From the cell containing the given text, extract its center point as (X, Y) coordinate. 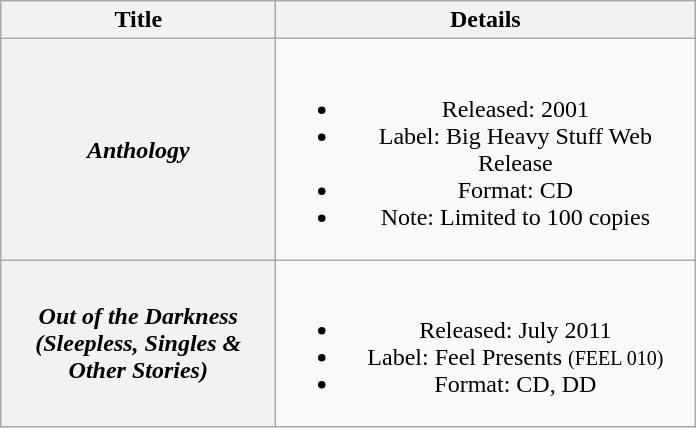
Title (138, 20)
Released: 2001Label: Big Heavy Stuff Web ReleaseFormat: CDNote: Limited to 100 copies (486, 150)
Released: July 2011Label: Feel Presents (FEEL 010)Format: CD, DD (486, 344)
Out of the Darkness (Sleepless, Singles & Other Stories) (138, 344)
Details (486, 20)
Anthology (138, 150)
